Scan for the cell matching the given text and deliver its [x, y] coordinate at center. 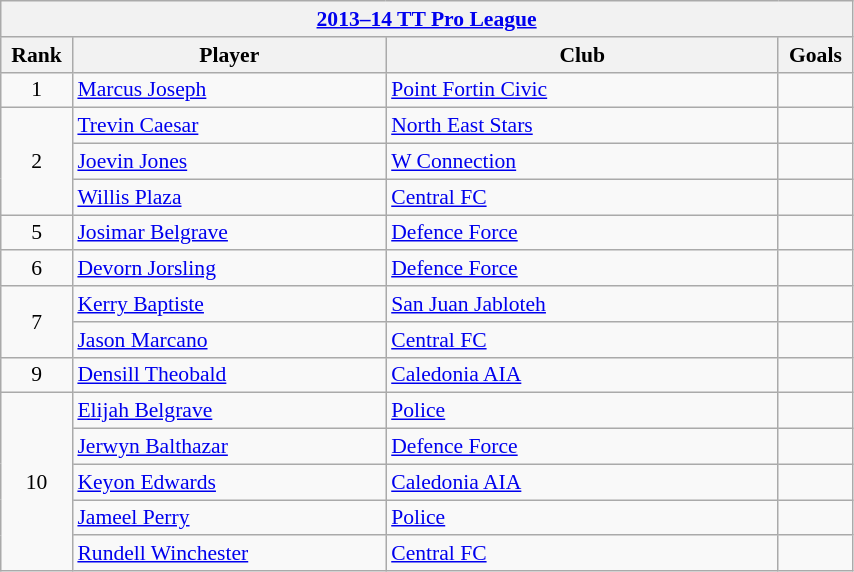
6 [37, 269]
Keyon Edwards [229, 482]
5 [37, 233]
Jason Marcano [229, 340]
10 [37, 482]
Devorn Jorsling [229, 269]
Goals [815, 55]
1 [37, 90]
Densill Theobald [229, 375]
North East Stars [582, 126]
Jerwyn Balthazar [229, 447]
Elijah Belgrave [229, 411]
Club [582, 55]
Trevin Caesar [229, 126]
Rundell Winchester [229, 554]
Jameel Perry [229, 518]
Marcus Joseph [229, 90]
Willis Plaza [229, 197]
Joevin Jones [229, 162]
7 [37, 322]
9 [37, 375]
2013–14 TT Pro League [427, 19]
Player [229, 55]
Rank [37, 55]
Point Fortin Civic [582, 90]
W Connection [582, 162]
Kerry Baptiste [229, 304]
Josimar Belgrave [229, 233]
2 [37, 162]
San Juan Jabloteh [582, 304]
